Scan for the cell matching the given text and deliver its (X, Y) coordinate at center. 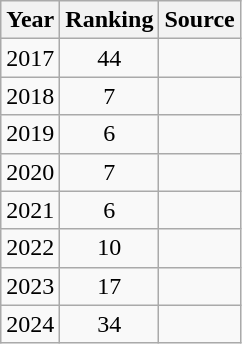
Ranking (110, 20)
2024 (30, 324)
34 (110, 324)
2023 (30, 286)
2021 (30, 210)
2019 (30, 134)
2018 (30, 96)
Source (200, 20)
2017 (30, 58)
10 (110, 248)
2020 (30, 172)
2022 (30, 248)
17 (110, 286)
Year (30, 20)
44 (110, 58)
